Pinpoint the cell where the given text exists, returning its (x, y) midpoint coordinate. 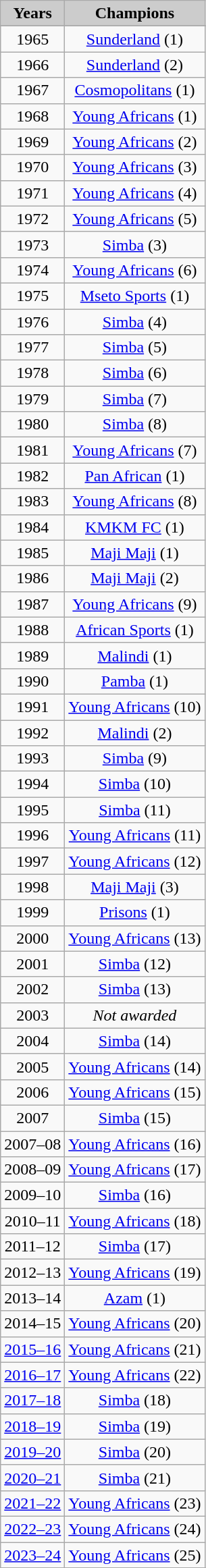
2002 (32, 990)
Pamba (1) (135, 681)
Simba (7) (135, 399)
2007–08 (32, 1144)
1990 (32, 681)
1980 (32, 425)
2022–23 (32, 1529)
Young Africans (23) (135, 1503)
Simba (8) (135, 425)
Simba (17) (135, 1247)
Sunderland (1) (135, 39)
1965 (32, 39)
1974 (32, 270)
Maji Maji (3) (135, 887)
2000 (32, 938)
Young Africans (9) (135, 604)
1968 (32, 116)
1985 (32, 553)
1972 (32, 219)
2010–11 (32, 1221)
1966 (32, 65)
Young Africans (18) (135, 1221)
1996 (32, 836)
2006 (32, 1092)
1981 (32, 450)
2005 (32, 1066)
Simba (6) (135, 373)
2012–13 (32, 1272)
Young Africans (24) (135, 1529)
Azam (1) (135, 1298)
Young Africans (12) (135, 861)
1976 (32, 322)
Simba (3) (135, 244)
2001 (32, 964)
Young Africans (14) (135, 1066)
African Sports (1) (135, 630)
1977 (32, 348)
Simba (21) (135, 1478)
Young Africans (7) (135, 450)
Champions (135, 13)
Malindi (1) (135, 655)
Young Africans (8) (135, 502)
1983 (32, 502)
Young Africans (6) (135, 270)
1997 (32, 861)
Simba (14) (135, 1041)
Young Africans (17) (135, 1170)
1994 (32, 784)
2004 (32, 1041)
1969 (32, 142)
1978 (32, 373)
1991 (32, 707)
2013–14 (32, 1298)
2007 (32, 1118)
Simba (16) (135, 1195)
2020–21 (32, 1478)
Simba (18) (135, 1401)
Young Africans (1) (135, 116)
Cosmopolitans (1) (135, 90)
1987 (32, 604)
Simba (15) (135, 1118)
1975 (32, 296)
Young Africans (22) (135, 1375)
Young Africans (13) (135, 938)
Simba (4) (135, 322)
Malindi (2) (135, 732)
Not awarded (135, 1015)
Simba (11) (135, 810)
KMKM FC (1) (135, 527)
Simba (10) (135, 784)
Maji Maji (1) (135, 553)
Simba (5) (135, 348)
1995 (32, 810)
Young Africans (20) (135, 1324)
Young Africans (19) (135, 1272)
Years (32, 13)
1982 (32, 476)
Young Africans (11) (135, 836)
Young Africans (16) (135, 1144)
2018–19 (32, 1426)
Maji Maji (2) (135, 578)
Young Africans (2) (135, 142)
Young Africans (10) (135, 707)
2009–10 (32, 1195)
2016–17 (32, 1375)
Young Africans (15) (135, 1092)
Young Africans (5) (135, 219)
2014–15 (32, 1324)
2003 (32, 1015)
1988 (32, 630)
1992 (32, 732)
Simba (13) (135, 990)
1998 (32, 887)
2008–09 (32, 1170)
2021–22 (32, 1503)
Mseto Sports (1) (135, 296)
1986 (32, 578)
Simba (12) (135, 964)
1999 (32, 913)
1993 (32, 759)
1967 (32, 90)
1973 (32, 244)
1989 (32, 655)
Young Africans (3) (135, 167)
Simba (20) (135, 1452)
2019–20 (32, 1452)
1971 (32, 193)
1970 (32, 167)
2011–12 (32, 1247)
1979 (32, 399)
Prisons (1) (135, 913)
2023–24 (32, 1555)
Simba (19) (135, 1426)
Sunderland (2) (135, 65)
2015–16 (32, 1349)
Simba (9) (135, 759)
Young Africans (25) (135, 1555)
Pan African (1) (135, 476)
2017–18 (32, 1401)
Young Africans (21) (135, 1349)
Young Africans (4) (135, 193)
1984 (32, 527)
